For the text-containing cell, return its midpoint in (X, Y) coordinate format. 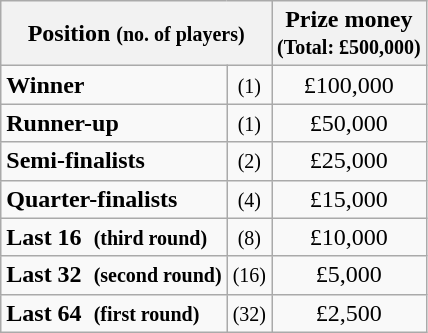
(2) (249, 161)
Last 64 (first round) (114, 313)
(4) (249, 199)
Position (no. of players) (136, 34)
(16) (249, 275)
Last 32 (second round) (114, 275)
Runner-up (114, 123)
£10,000 (350, 237)
Prize money(Total: £500,000) (350, 34)
(32) (249, 313)
Quarter-finalists (114, 199)
£50,000 (350, 123)
£15,000 (350, 199)
£5,000 (350, 275)
£100,000 (350, 85)
Last 16 (third round) (114, 237)
£25,000 (350, 161)
Winner (114, 85)
Semi-finalists (114, 161)
£2,500 (350, 313)
(8) (249, 237)
